Extract the [x, y] coordinate from the center of the cell holding the provided text.  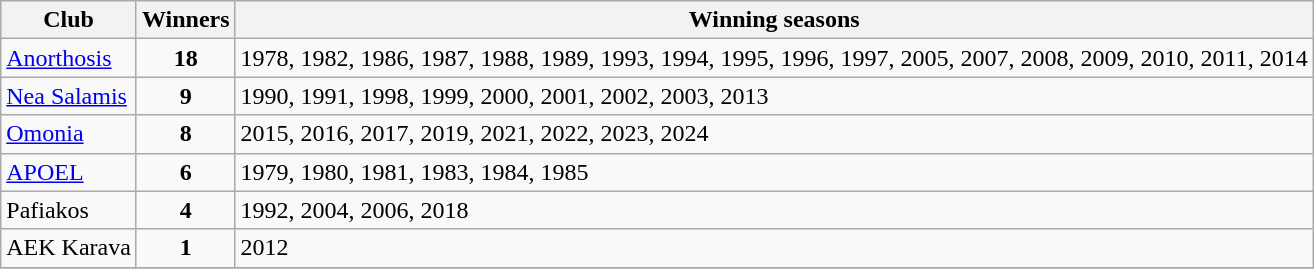
18 [186, 58]
APOEL [69, 172]
Omonia [69, 134]
AEK Karava [69, 248]
1990, 1991, 1998, 1999, 2000, 2001, 2002, 2003, 2013 [774, 96]
1979, 1980, 1981, 1983, 1984, 1985 [774, 172]
2015, 2016, 2017, 2019, 2021, 2022, 2023, 2024 [774, 134]
1992, 2004, 2006, 2018 [774, 210]
2012 [774, 248]
Club [69, 20]
Nea Salamis [69, 96]
1978, 1982, 1986, 1987, 1988, 1989, 1993, 1994, 1995, 1996, 1997, 2005, 2007, 2008, 2009, 2010, 2011, 2014 [774, 58]
Winning seasons [774, 20]
1 [186, 248]
8 [186, 134]
6 [186, 172]
4 [186, 210]
Pafiakos [69, 210]
Winners [186, 20]
Anorthosis [69, 58]
9 [186, 96]
